Pinpoint the cell where the given text exists, returning its (X, Y) midpoint coordinate. 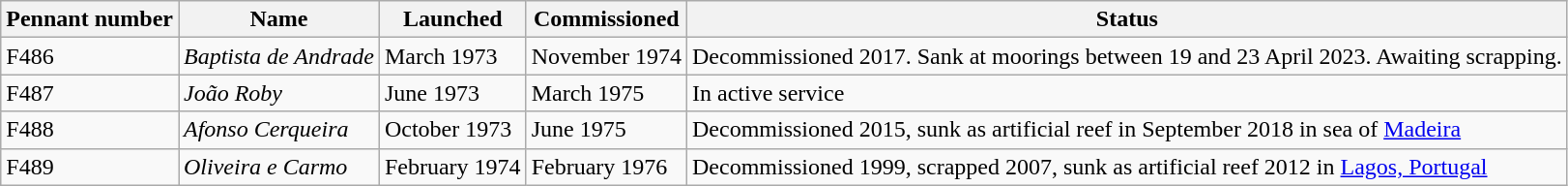
November 1974 (606, 56)
Afonso Cerqueira (278, 130)
February 1974 (452, 167)
Name (278, 19)
Decommissioned 1999, scrapped 2007, sunk as artificial reef 2012 in Lagos, Portugal (1127, 167)
Decommissioned 2015, sunk as artificial reef in September 2018 in sea of Madeira (1127, 130)
March 1973 (452, 56)
February 1976 (606, 167)
F489 (90, 167)
March 1975 (606, 93)
F486 (90, 56)
F488 (90, 130)
Commissioned (606, 19)
June 1973 (452, 93)
October 1973 (452, 130)
June 1975 (606, 130)
Decommissioned 2017. Sank at moorings between 19 and 23 April 2023. Awaiting scrapping. (1127, 56)
Launched (452, 19)
Oliveira e Carmo (278, 167)
João Roby (278, 93)
In active service (1127, 93)
Status (1127, 19)
Pennant number (90, 19)
Baptista de Andrade (278, 56)
F487 (90, 93)
